Pinpoint the cell where the given text exists, returning its [X, Y] midpoint coordinate. 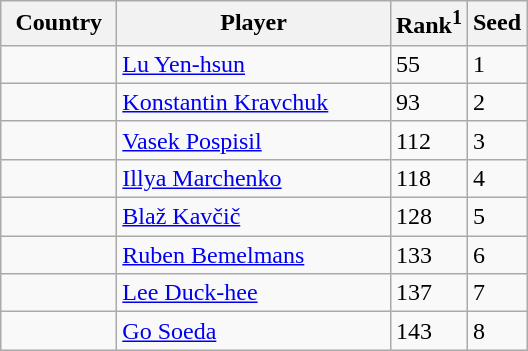
Country [59, 24]
133 [428, 255]
Blaž Kavčič [254, 217]
6 [496, 255]
Seed [496, 24]
Vasek Pospisil [254, 140]
Ruben Bemelmans [254, 255]
2 [496, 102]
Rank1 [428, 24]
Lu Yen-hsun [254, 64]
1 [496, 64]
128 [428, 217]
3 [496, 140]
137 [428, 293]
Go Soeda [254, 331]
55 [428, 64]
118 [428, 178]
4 [496, 178]
Lee Duck-hee [254, 293]
93 [428, 102]
143 [428, 331]
7 [496, 293]
5 [496, 217]
Illya Marchenko [254, 178]
Konstantin Kravchuk [254, 102]
8 [496, 331]
112 [428, 140]
Player [254, 24]
